Capture the cell that displays the provided text and extract its (X, Y) central coordinate. 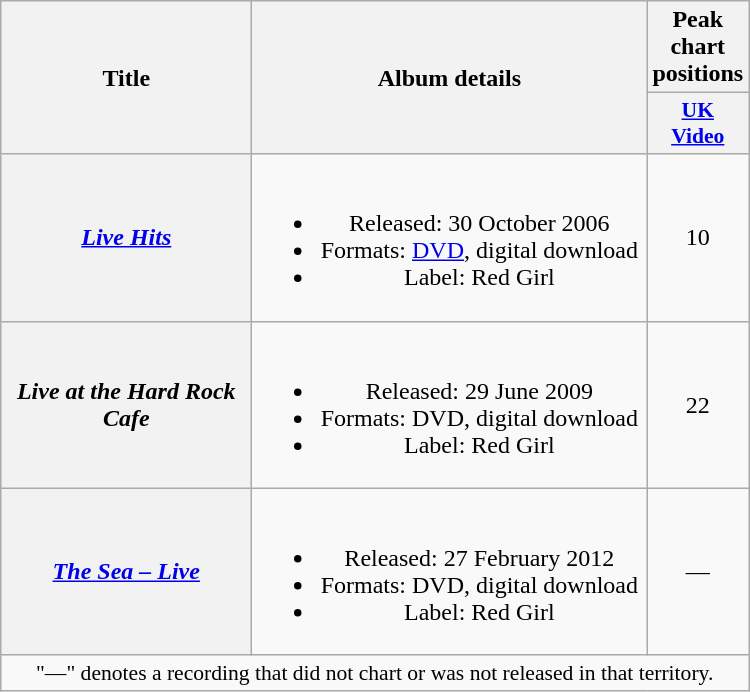
Album details (450, 78)
UKVideo (698, 124)
"—" denotes a recording that did not chart or was not released in that territory. (375, 673)
Live Hits (126, 238)
Released: 27 February 2012Formats: DVD, digital downloadLabel: Red Girl (450, 572)
Title (126, 78)
Released: 29 June 2009Formats: DVD, digital downloadLabel: Red Girl (450, 404)
10 (698, 238)
The Sea – Live (126, 572)
Peak chart positions (698, 47)
— (698, 572)
Live at the Hard Rock Cafe (126, 404)
22 (698, 404)
Released: 30 October 2006Formats: DVD, digital downloadLabel: Red Girl (450, 238)
